Capture the cell that displays the provided text and extract its [X, Y] central coordinate. 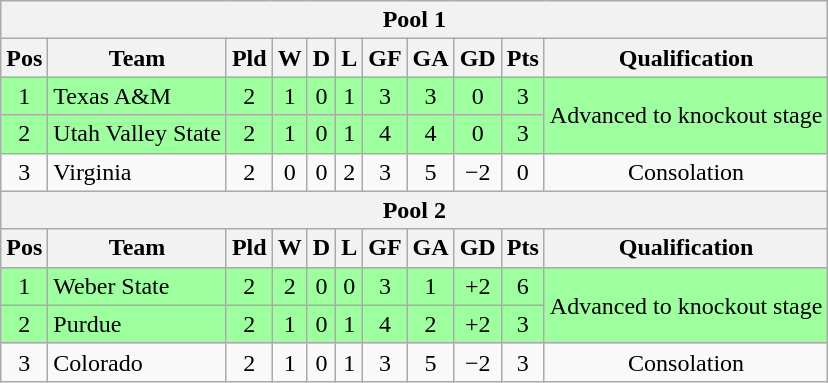
Weber State [138, 286]
6 [522, 286]
Colorado [138, 362]
Utah Valley State [138, 134]
Pool 1 [414, 20]
Pool 2 [414, 210]
Texas A&M [138, 96]
Virginia [138, 172]
Purdue [138, 324]
